Scan for the cell matching the given text and deliver its (x, y) coordinate at center. 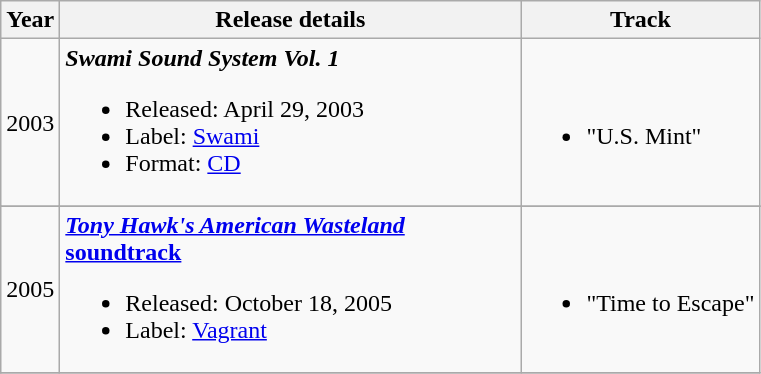
"Time to Escape" (640, 290)
Year (30, 20)
Release details (290, 20)
Swami Sound System Vol. 1Released: April 29, 2003Label: SwamiFormat: CD (290, 122)
2003 (30, 122)
"U.S. Mint" (640, 122)
Track (640, 20)
Tony Hawk's American Wasteland soundtrackReleased: October 18, 2005Label: Vagrant (290, 290)
2005 (30, 290)
